Extract the (x, y) coordinate from the center of the cell holding the provided text.  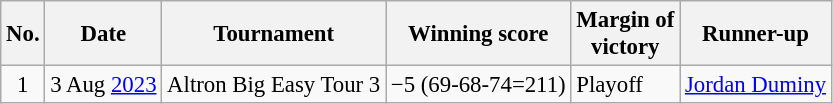
Winning score (478, 34)
Date (104, 34)
Tournament (274, 34)
3 Aug 2023 (104, 85)
−5 (69-68-74=211) (478, 85)
Runner-up (756, 34)
Playoff (626, 85)
Jordan Duminy (756, 85)
Margin ofvictory (626, 34)
Altron Big Easy Tour 3 (274, 85)
No. (23, 34)
1 (23, 85)
